From the cell containing the given text, extract its center point as [X, Y] coordinate. 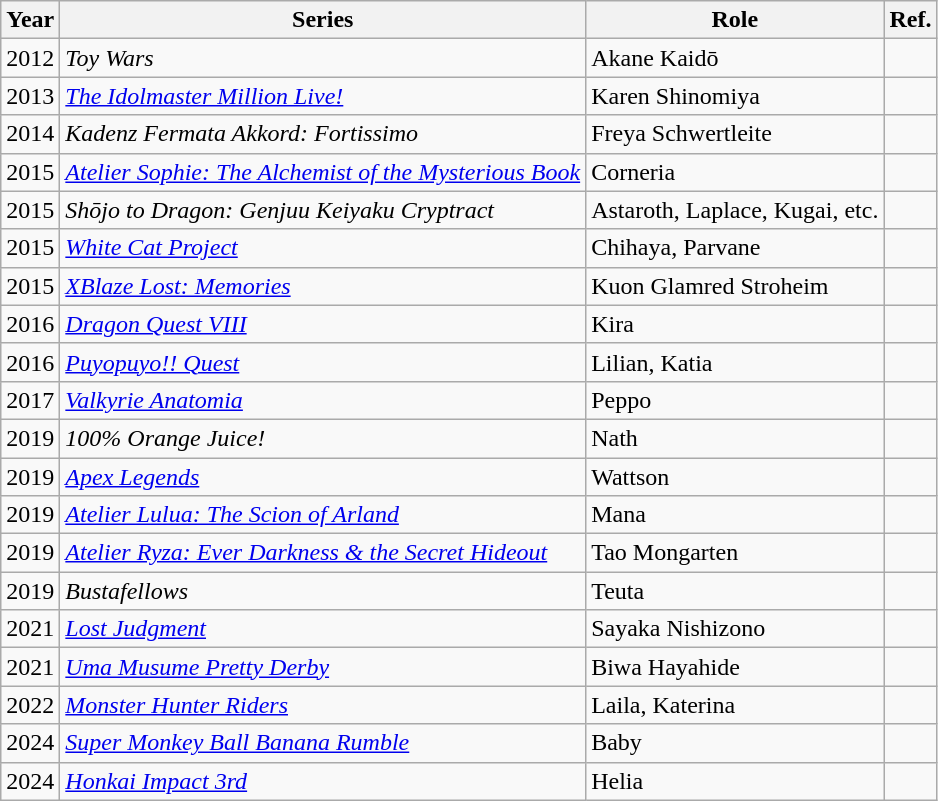
Ref. [910, 20]
Super Monkey Ball Banana Rumble [323, 743]
Dragon Quest VIII [323, 324]
2012 [30, 58]
Biwa Hayahide [735, 667]
100% Orange Juice! [323, 438]
Corneria [735, 172]
Mana [735, 515]
Peppo [735, 400]
Atelier Lulua: The Scion of Arland [323, 515]
Monster Hunter Riders [323, 705]
Series [323, 20]
Kadenz Fermata Akkord: Fortissimo [323, 134]
2014 [30, 134]
Lilian, Katia [735, 362]
Honkai Impact 3rd [323, 781]
Wattson [735, 477]
Year [30, 20]
Bustafellows [323, 591]
Atelier Ryza: Ever Darkness & the Secret Hideout [323, 553]
Sayaka Nishizono [735, 629]
Valkyrie Anatomia [323, 400]
Toy Wars [323, 58]
Helia [735, 781]
Chihaya, Parvane [735, 248]
Atelier Sophie: The Alchemist of the Mysterious Book [323, 172]
Teuta [735, 591]
The Idolmaster Million Live! [323, 96]
Kira [735, 324]
Freya Schwertleite [735, 134]
Lost Judgment [323, 629]
Kuon Glamred Stroheim [735, 286]
Nath [735, 438]
Karen Shinomiya [735, 96]
Astaroth, Laplace, Kugai, etc. [735, 210]
Uma Musume Pretty Derby [323, 667]
XBlaze Lost: Memories [323, 286]
2017 [30, 400]
Akane Kaidō [735, 58]
2013 [30, 96]
White Cat Project [323, 248]
Tao Mongarten [735, 553]
Shōjo to Dragon: Genjuu Keiyaku Cryptract [323, 210]
Baby [735, 743]
Puyopuyo!! Quest [323, 362]
Apex Legends [323, 477]
Laila, Katerina [735, 705]
Role [735, 20]
2022 [30, 705]
